Locate the cell with the specified text and output its (x, y) center coordinate. 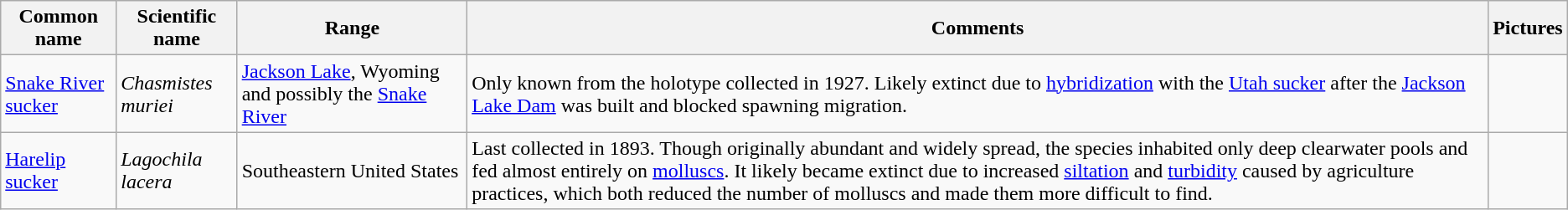
Pictures (1528, 28)
Snake River sucker (59, 94)
Chasmistes muriei (177, 94)
Comments (978, 28)
Scientific name (177, 28)
Common name (59, 28)
Southeastern United States (352, 171)
Lagochila lacera (177, 171)
Range (352, 28)
Jackson Lake, Wyoming and possibly the Snake River (352, 94)
Harelip sucker (59, 171)
